Locate the cell with the specified text and output its (x, y) center coordinate. 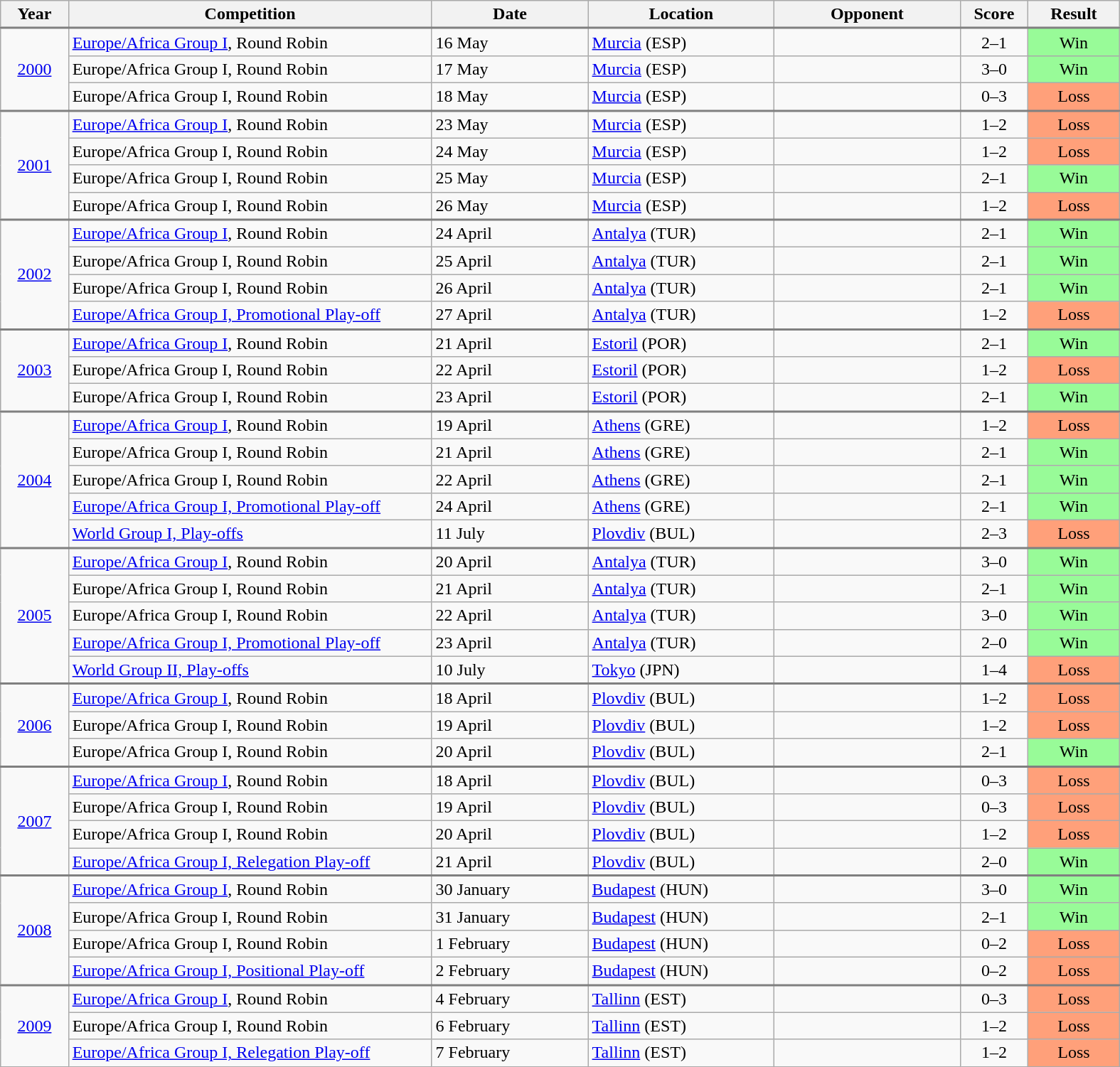
10 July (510, 670)
11 July (510, 533)
16 May (510, 43)
31 January (510, 916)
World Group I, Play-offs (250, 533)
26 April (510, 288)
Location (681, 14)
Tokyo (JPN) (681, 670)
2006 (34, 725)
2004 (34, 479)
7 February (510, 1053)
26 May (510, 206)
1 February (510, 943)
2003 (34, 370)
2008 (34, 931)
25 April (510, 261)
2000 (34, 70)
2–3 (994, 533)
Date (510, 14)
6 February (510, 1026)
2002 (34, 274)
Year (34, 14)
18 May (510, 97)
23 May (510, 124)
30 January (510, 890)
2 February (510, 971)
Opponent (868, 14)
4 February (510, 998)
Competition (250, 14)
Score (994, 14)
2007 (34, 821)
World Group II, Play-offs (250, 670)
2005 (34, 616)
2009 (34, 1025)
Result (1074, 14)
25 May (510, 178)
1–4 (994, 670)
27 April (510, 316)
2001 (34, 165)
Europe/Africa Group I, Positional Play-off (250, 971)
17 May (510, 69)
24 May (510, 151)
